From the cell containing the given text, extract its center point as [x, y] coordinate. 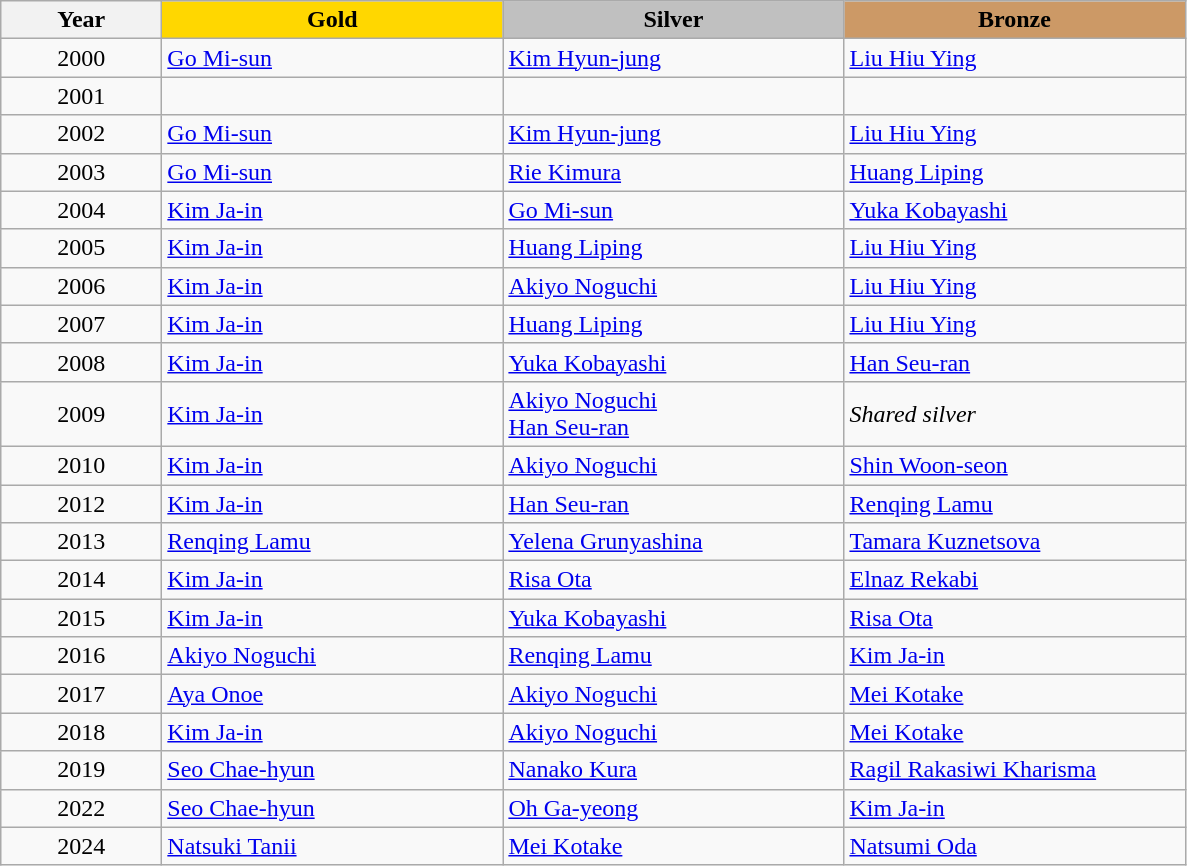
2016 [82, 656]
Natsumi Oda [1014, 846]
Rie Kimura [674, 172]
2004 [82, 210]
2007 [82, 324]
2002 [82, 134]
2000 [82, 58]
Nanako Kura [674, 770]
Silver [674, 20]
Shin Woon-seon [1014, 465]
2019 [82, 770]
Elnaz Rekabi [1014, 580]
Shared silver [1014, 414]
2022 [82, 808]
2018 [82, 732]
2008 [82, 362]
Tamara Kuznetsova [1014, 542]
Year [82, 20]
2001 [82, 96]
Bronze [1014, 20]
Gold [332, 20]
2005 [82, 248]
2017 [82, 694]
2015 [82, 618]
2006 [82, 286]
2013 [82, 542]
2009 [82, 414]
2003 [82, 172]
2024 [82, 846]
Aya Onoe [332, 694]
Natsuki Tanii [332, 846]
Ragil Rakasiwi Kharisma [1014, 770]
2014 [82, 580]
2012 [82, 503]
Yelena Grunyashina [674, 542]
Akiyo Noguchi Han Seu-ran [674, 414]
Oh Ga-yeong [674, 808]
2010 [82, 465]
